Search for the cell housing the specified text and yield its [X, Y] center coordinate. 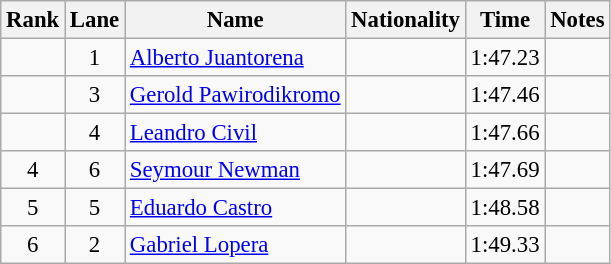
3 [95, 95]
1 [95, 58]
Time [505, 20]
Lane [95, 20]
1:47.23 [505, 58]
Name [236, 20]
Notes [578, 20]
Eduardo Castro [236, 208]
Gabriel Lopera [236, 245]
2 [95, 245]
Seymour Newman [236, 170]
Gerold Pawirodikromo [236, 95]
1:48.58 [505, 208]
1:47.66 [505, 133]
1:47.46 [505, 95]
Alberto Juantorena [236, 58]
1:49.33 [505, 245]
Rank [33, 20]
Leandro Civil [236, 133]
Nationality [406, 20]
1:47.69 [505, 170]
